Detect which cell encompasses the target text, then output its [X, Y] center coordinate. 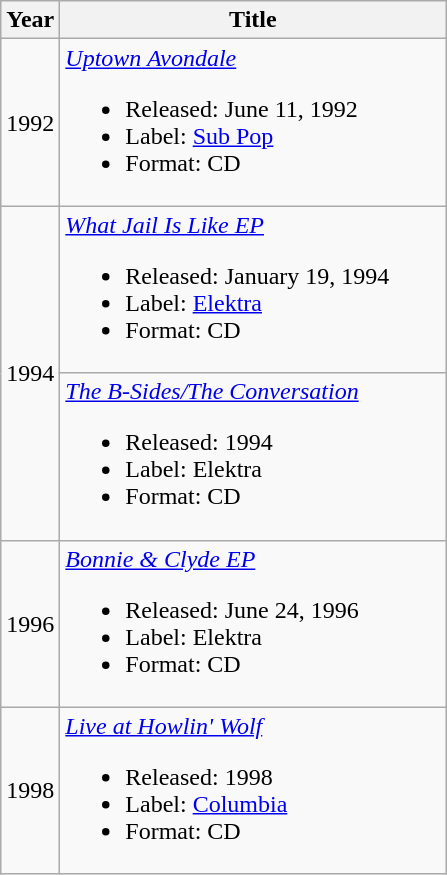
1998 [30, 790]
Bonnie & Clyde EPReleased: June 24, 1996Label: ElektraFormat: CD [253, 624]
The B-Sides/The ConversationReleased: 1994Label: ElektraFormat: CD [253, 456]
Title [253, 20]
1992 [30, 122]
Uptown AvondaleReleased: June 11, 1992Label: Sub PopFormat: CD [253, 122]
Year [30, 20]
What Jail Is Like EPReleased: January 19, 1994Label: ElektraFormat: CD [253, 290]
1996 [30, 624]
1994 [30, 373]
Live at Howlin' WolfReleased: 1998Label: ColumbiaFormat: CD [253, 790]
